Pinpoint the cell where the given text exists, returning its [x, y] midpoint coordinate. 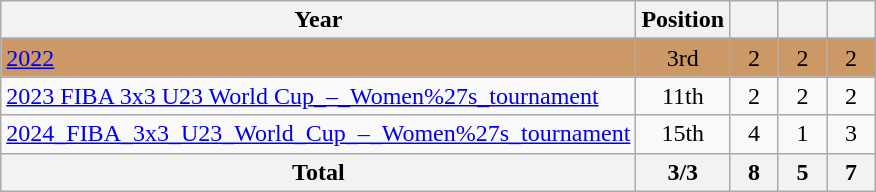
11th [683, 96]
1 [802, 134]
Year [318, 20]
8 [754, 172]
3/3 [683, 172]
2022 [318, 58]
15th [683, 134]
3 [852, 134]
Total [318, 172]
2024_FIBA_3x3_U23_World_Cup_–_Women%27s_tournament [318, 134]
5 [802, 172]
4 [754, 134]
3rd [683, 58]
2023 FIBA 3x3 U23 World Cup_–_Women%27s_tournament [318, 96]
7 [852, 172]
Position [683, 20]
